For the text-containing cell, return its midpoint in [X, Y] coordinate format. 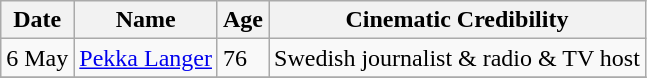
76 [242, 58]
Date [38, 20]
6 May [38, 58]
Name [146, 20]
Age [242, 20]
Cinematic Credibility [458, 20]
Swedish journalist & radio & TV host [458, 58]
Pekka Langer [146, 58]
